Return [x, y] of the center of cell containing provided text 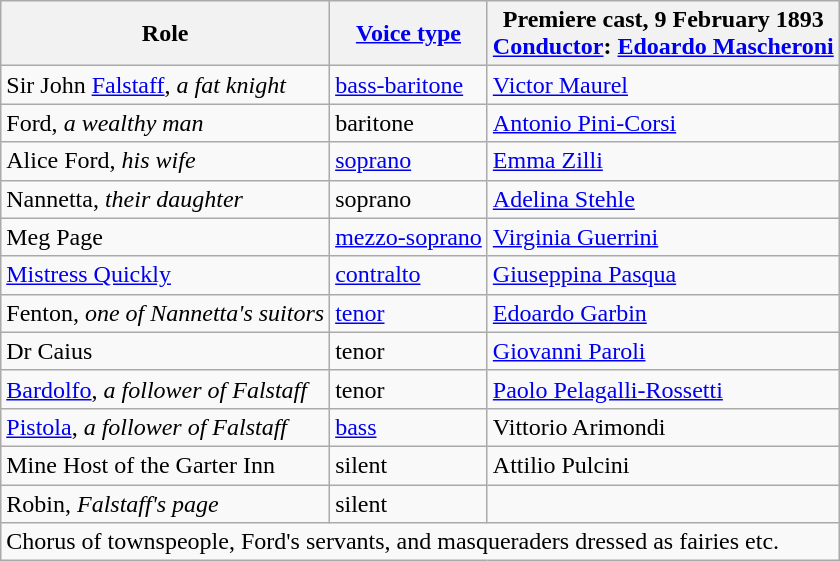
Robin, Falstaff's page [166, 503]
Emma Zilli [663, 161]
Nannetta, their daughter [166, 199]
Edoardo Garbin [663, 313]
Virginia Guerrini [663, 237]
bass [409, 427]
baritone [409, 123]
Premiere cast, 9 February 1893Conductor: Edoardo Mascheroni [663, 34]
Fenton, one of Nannetta's suitors [166, 313]
Meg Page [166, 237]
Adelina Stehle [663, 199]
mezzo-soprano [409, 237]
Role [166, 34]
Dr Caius [166, 351]
Giovanni Paroli [663, 351]
Mistress Quickly [166, 275]
Giuseppina Pasqua [663, 275]
Paolo Pelagalli-Rossetti [663, 389]
Alice Ford, his wife [166, 161]
Mine Host of the Garter Inn [166, 465]
contralto [409, 275]
Victor Maurel [663, 85]
Bardolfo, a follower of Falstaff [166, 389]
Sir John Falstaff, a fat knight [166, 85]
Ford, a wealthy man [166, 123]
Chorus of townspeople, Ford's servants, and masqueraders dressed as fairies etc. [420, 542]
Attilio Pulcini [663, 465]
Pistola, a follower of Falstaff [166, 427]
bass-baritone [409, 85]
Vittorio Arimondi [663, 427]
Antonio Pini-Corsi [663, 123]
Voice type [409, 34]
